Identify which cell holds the provided text, then report its (x, y) central coordinate. 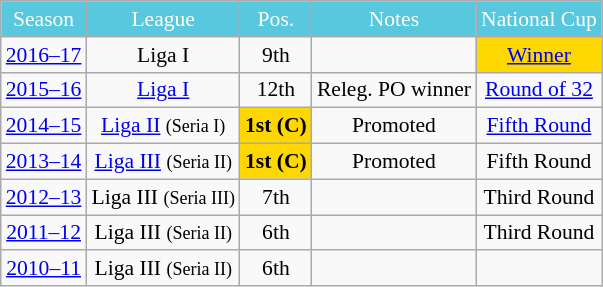
Liga III (Seria III) (163, 197)
2016–17 (44, 55)
League (163, 19)
2014–15 (44, 126)
Notes (394, 19)
12th (276, 90)
7th (276, 197)
Liga II (Seria I) (163, 126)
Releg. PO winner (394, 90)
2015–16 (44, 90)
2012–13 (44, 197)
Round of 32 (539, 90)
2013–14 (44, 162)
Season (44, 19)
2011–12 (44, 233)
2010–11 (44, 269)
9th (276, 55)
National Cup (539, 19)
Winner (539, 55)
Pos. (276, 19)
